Find where the given text appears and provide that cell's center as (X, Y) coordinate. 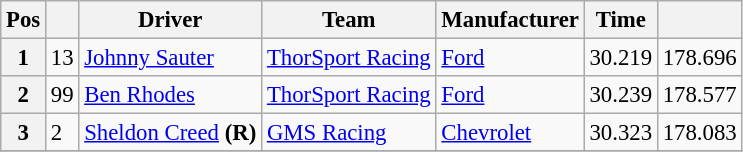
Driver (170, 20)
Chevrolet (510, 133)
178.696 (700, 58)
178.083 (700, 133)
Johnny Sauter (170, 58)
13 (62, 58)
1 (24, 58)
30.239 (620, 95)
Team (349, 20)
GMS Racing (349, 133)
30.323 (620, 133)
Manufacturer (510, 20)
3 (24, 133)
Pos (24, 20)
Ben Rhodes (170, 95)
178.577 (700, 95)
Time (620, 20)
Sheldon Creed (R) (170, 133)
99 (62, 95)
30.219 (620, 58)
